From the cell containing the given text, extract its center point as [x, y] coordinate. 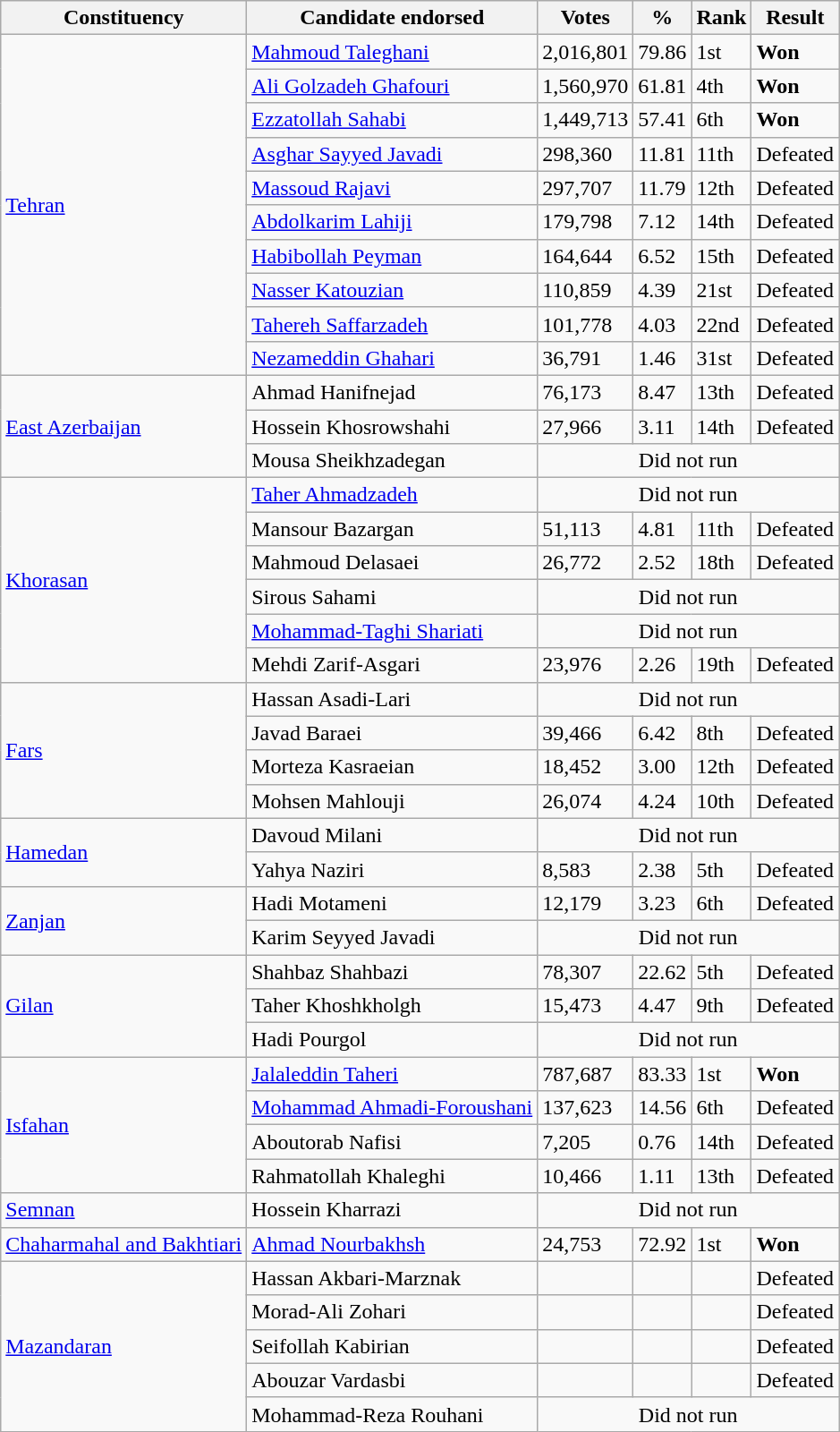
4.24 [662, 801]
Abdolkarim Lahiji [392, 222]
Semnan [123, 1210]
% [662, 18]
78,307 [585, 971]
18th [721, 563]
Shahbaz Shahbazi [392, 971]
Mansour Bazargan [392, 529]
Mahmoud Delasaei [392, 563]
East Azerbaijan [123, 426]
Ezzatollah Sahabi [392, 120]
3.23 [662, 903]
Chaharmahal and Bakhtiari [123, 1244]
3.00 [662, 767]
Morad-Ali Zohari [392, 1312]
787,687 [585, 1074]
Mehdi Zarif-Asgari [392, 665]
Gilan [123, 1005]
137,623 [585, 1108]
Hossein Kharrazi [392, 1210]
110,859 [585, 290]
4.47 [662, 1006]
24,753 [585, 1244]
Mazandaran [123, 1346]
Tahereh Saffarzadeh [392, 324]
7.12 [662, 222]
11.79 [662, 188]
76,173 [585, 392]
Mahmoud Taleghani [392, 52]
26,074 [585, 801]
31st [721, 358]
Result [795, 18]
Massoud Rajavi [392, 188]
9th [721, 1006]
101,778 [585, 324]
4.03 [662, 324]
Taher Ahmadzadeh [392, 495]
Morteza Kasraeian [392, 767]
Yahya Naziri [392, 869]
6.52 [662, 256]
298,360 [585, 154]
0.76 [662, 1142]
Mohammad Ahmadi-Foroushani [392, 1108]
14.56 [662, 1108]
Fars [123, 750]
72.92 [662, 1244]
Votes [585, 18]
Rank [721, 18]
1,560,970 [585, 86]
10th [721, 801]
Hassan Asadi-Lari [392, 699]
Hamedan [123, 852]
4.39 [662, 290]
10,466 [585, 1176]
15th [721, 256]
Mohsen Mahlouji [392, 801]
Constituency [123, 18]
Karim Seyyed Javadi [392, 937]
22.62 [662, 971]
Hadi Pourgol [392, 1040]
Ali Golzadeh Ghafouri [392, 86]
Hadi Motameni [392, 903]
83.33 [662, 1074]
Davoud Milani [392, 835]
Zanjan [123, 920]
164,644 [585, 256]
1.46 [662, 358]
Taher Khoshkholgh [392, 1006]
12,179 [585, 903]
Seifollah Kabirian [392, 1346]
27,966 [585, 427]
51,113 [585, 529]
Ahmad Hanifnejad [392, 392]
2.26 [662, 665]
Habibollah Peyman [392, 256]
Nasser Katouzian [392, 290]
Hossein Khosrowshahi [392, 427]
61.81 [662, 86]
18,452 [585, 767]
8th [721, 733]
Aboutorab Nafisi [392, 1142]
2,016,801 [585, 52]
Hassan Akbari-Marznak [392, 1278]
Rahmatollah Khaleghi [392, 1176]
79.86 [662, 52]
Isfahan [123, 1125]
2.52 [662, 563]
1.11 [662, 1176]
4th [721, 86]
21st [721, 290]
Ahmad Nourbakhsh [392, 1244]
8,583 [585, 869]
6.42 [662, 733]
15,473 [585, 1006]
Nezameddin Ghahari [392, 358]
3.11 [662, 427]
2.38 [662, 869]
7,205 [585, 1142]
39,466 [585, 733]
Mohammad-Taghi Shariati [392, 631]
Jalaleddin Taheri [392, 1074]
Khorasan [123, 580]
179,798 [585, 222]
Candidate endorsed [392, 18]
1,449,713 [585, 120]
Asghar Sayyed Javadi [392, 154]
22nd [721, 324]
Tehran [123, 206]
36,791 [585, 358]
19th [721, 665]
26,772 [585, 563]
23,976 [585, 665]
Abouzar Vardasbi [392, 1380]
Mohammad-Reza Rouhani [392, 1414]
297,707 [585, 188]
Sirous Sahami [392, 597]
4.81 [662, 529]
8.47 [662, 392]
Javad Baraei [392, 733]
11.81 [662, 154]
Mousa Sheikhzadegan [392, 461]
57.41 [662, 120]
